Identify which cell holds the provided text, then report its (X, Y) central coordinate. 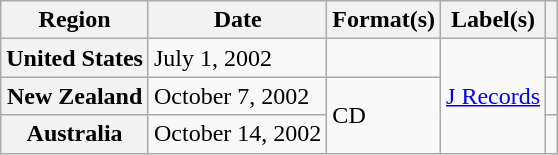
Date (237, 20)
October 7, 2002 (237, 96)
Format(s) (384, 20)
Region (75, 20)
Label(s) (494, 20)
New Zealand (75, 96)
Australia (75, 134)
J Records (494, 96)
October 14, 2002 (237, 134)
July 1, 2002 (237, 58)
CD (384, 115)
United States (75, 58)
